Output the (X, Y) coordinate of the center of the cell containing the given text.  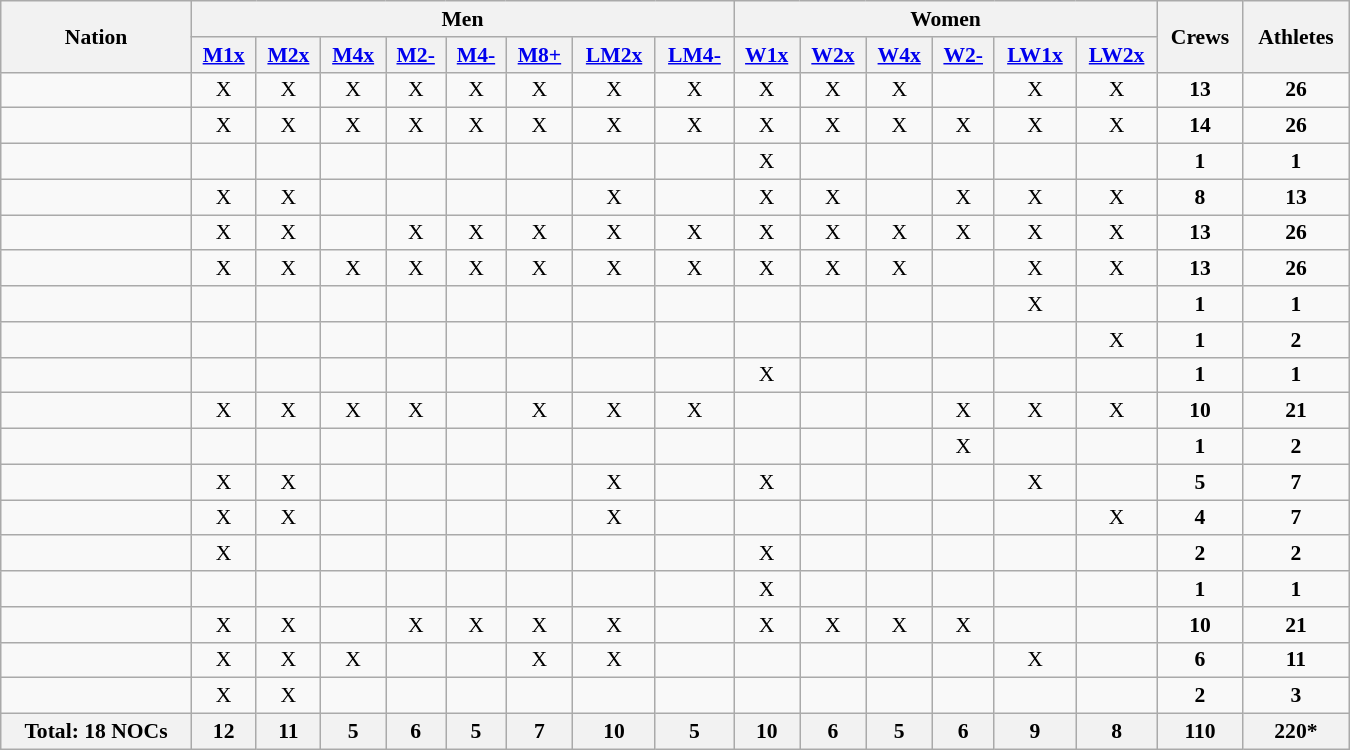
W2- (963, 55)
W2x (833, 55)
Men (462, 19)
M2- (416, 55)
M4x (354, 55)
3 (1296, 696)
LM2x (614, 55)
4 (1200, 518)
LW1x (1035, 55)
220* (1296, 732)
M8+ (540, 55)
LM4- (694, 55)
Athletes (1296, 36)
9 (1035, 732)
12 (224, 732)
Crews (1200, 36)
14 (1200, 126)
LW2x (1117, 55)
M2x (288, 55)
110 (1200, 732)
W4x (899, 55)
M1x (224, 55)
M4- (476, 55)
Women (946, 19)
Nation (96, 36)
W1x (767, 55)
Total: 18 NOCs (96, 732)
